Determine the [X, Y] coordinate at the center of the cell enclosing the given text.  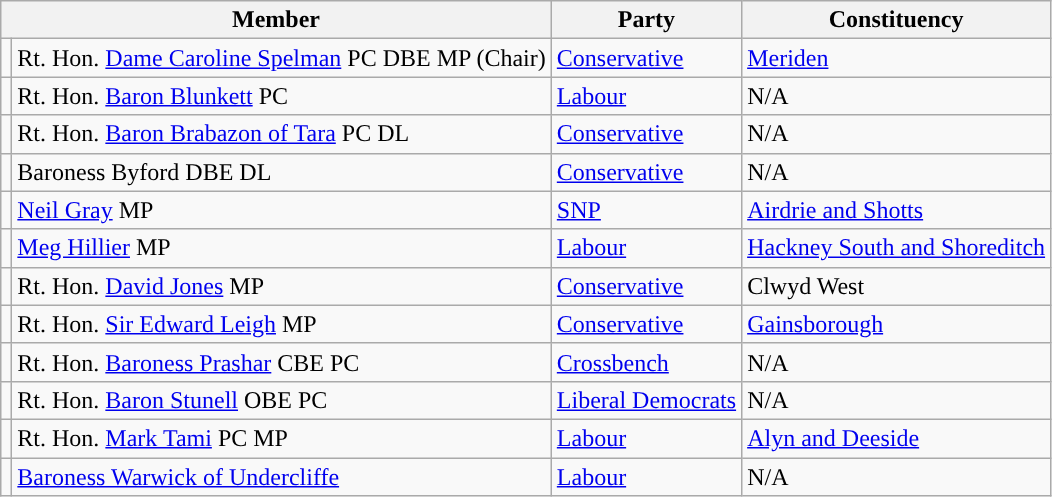
Rt. Hon. Dame Caroline Spelman PC DBE MP (Chair) [282, 58]
Member [276, 20]
Hackney South and Shoreditch [896, 248]
Meriden [896, 58]
Liberal Democrats [646, 400]
Airdrie and Shotts [896, 210]
Meg Hillier MP [282, 248]
Rt. Hon. Baron Brabazon of Tara PC DL [282, 134]
Rt. Hon. Baroness Prashar CBE PC [282, 362]
Crossbench [646, 362]
Clwyd West [896, 286]
Party [646, 20]
Baroness Warwick of Undercliffe [282, 477]
Gainsborough [896, 324]
Alyn and Deeside [896, 438]
Rt. Hon. Sir Edward Leigh MP [282, 324]
Rt. Hon. Mark Tami PC MP [282, 438]
Constituency [896, 20]
Rt. Hon. David Jones MP [282, 286]
Rt. Hon. Baron Blunkett PC [282, 96]
Neil Gray MP [282, 210]
Baroness Byford DBE DL [282, 172]
Rt. Hon. Baron Stunell OBE PC [282, 400]
SNP [646, 210]
